Identify which cell holds the provided text, then report its [X, Y] central coordinate. 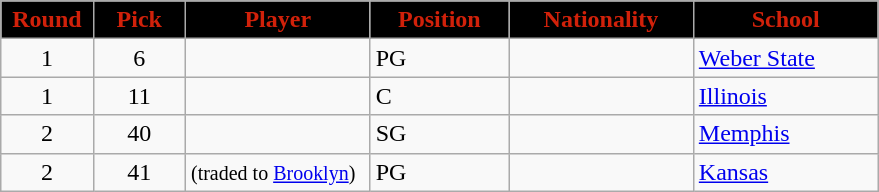
C [439, 96]
Illinois [786, 96]
(traded to Brooklyn) [278, 172]
Weber State [786, 58]
Round [47, 20]
Pick [139, 20]
11 [139, 96]
41 [139, 172]
6 [139, 58]
School [786, 20]
Position [439, 20]
Memphis [786, 134]
Kansas [786, 172]
Player [278, 20]
Nationality [602, 20]
SG [439, 134]
40 [139, 134]
